Return [X, Y] of the center of cell containing provided text 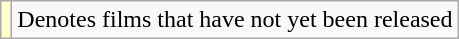
Denotes films that have not yet been released [235, 20]
